Scan for the cell matching the given text and deliver its (X, Y) coordinate at center. 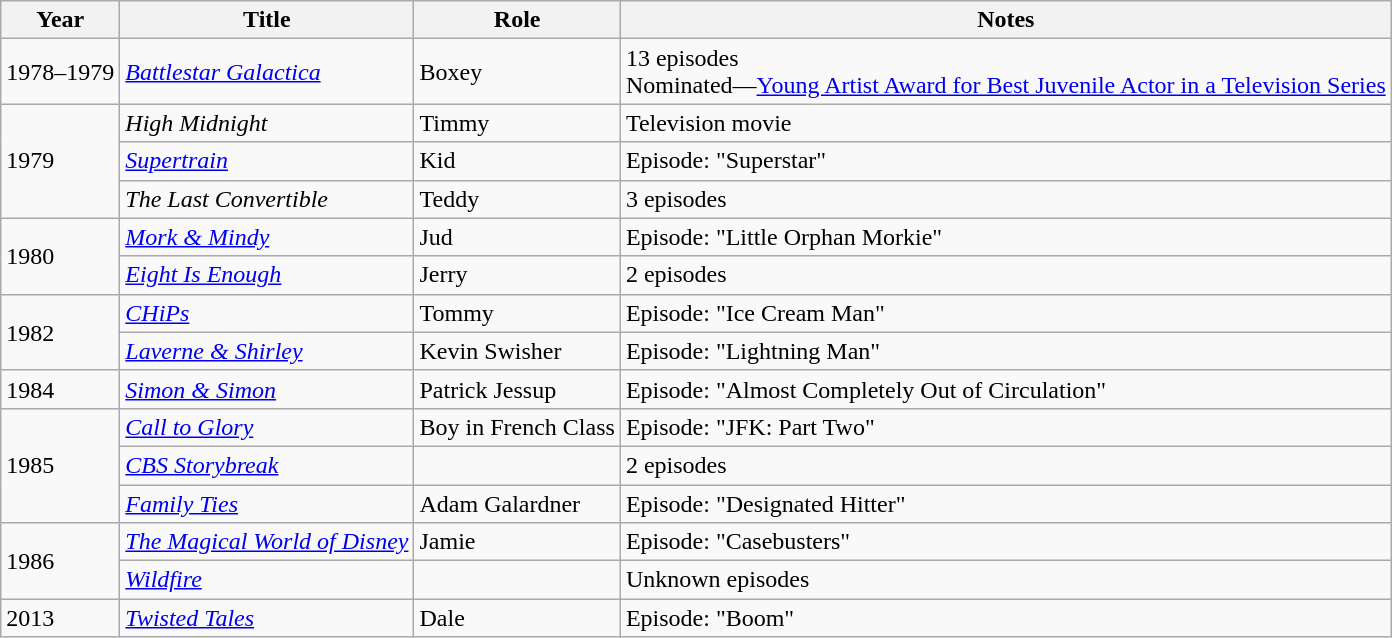
Episode: "Superstar" (1006, 161)
Unknown episodes (1006, 580)
The Magical World of Disney (267, 542)
Boxey (517, 72)
Family Ties (267, 503)
High Midnight (267, 123)
1984 (60, 389)
Episode: "Ice Cream Man" (1006, 313)
Title (267, 20)
Episode: "JFK: Part Two" (1006, 427)
Episode: "Lightning Man" (1006, 351)
Year (60, 20)
Episode: "Little Orphan Morkie" (1006, 237)
Boy in French Class (517, 427)
Teddy (517, 199)
Wildfire (267, 580)
Kid (517, 161)
Episode: "Boom" (1006, 618)
Jerry (517, 275)
Jud (517, 237)
The Last Convertible (267, 199)
1978–1979 (60, 72)
Patrick Jessup (517, 389)
CHiPs (267, 313)
1985 (60, 465)
Supertrain (267, 161)
1982 (60, 332)
Episode: "Casebusters" (1006, 542)
1986 (60, 561)
Mork & Mindy (267, 237)
Tommy (517, 313)
2013 (60, 618)
Battlestar Galactica (267, 72)
Episode: "Designated Hitter" (1006, 503)
Television movie (1006, 123)
Laverne & Shirley (267, 351)
Notes (1006, 20)
Role (517, 20)
Dale (517, 618)
Kevin Swisher (517, 351)
Episode: "Almost Completely Out of Circulation" (1006, 389)
1979 (60, 161)
1980 (60, 256)
Adam Galardner (517, 503)
13 episodesNominated—Young Artist Award for Best Juvenile Actor in a Television Series (1006, 72)
CBS Storybreak (267, 465)
3 episodes (1006, 199)
Jamie (517, 542)
Simon & Simon (267, 389)
Timmy (517, 123)
Eight Is Enough (267, 275)
Twisted Tales (267, 618)
Call to Glory (267, 427)
